For the text-containing cell, return its midpoint in (X, Y) coordinate format. 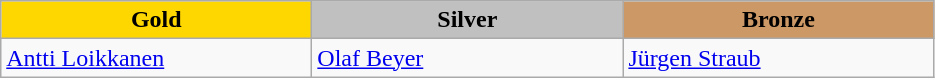
Gold (156, 20)
Bronze (778, 20)
Olaf Beyer (468, 58)
Jürgen Straub (778, 58)
Antti Loikkanen (156, 58)
Silver (468, 20)
